From the cell containing the given text, extract its center point as (x, y) coordinate. 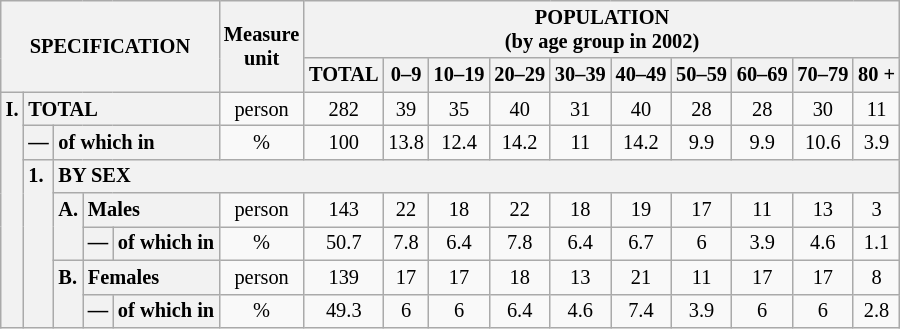
50.7 (344, 243)
60–69 (762, 75)
Measure unit (262, 46)
100 (344, 142)
A. (68, 226)
39 (406, 109)
1.1 (876, 243)
35 (460, 109)
Males (151, 210)
B. (68, 294)
8 (876, 277)
30 (824, 109)
1. (38, 243)
SPECIFICATION (110, 46)
21 (642, 277)
6.7 (642, 243)
30–39 (580, 75)
Females (151, 277)
10–19 (460, 75)
49.3 (344, 311)
POPULATION (by age group in 2002) (602, 29)
143 (344, 210)
I. (12, 210)
282 (344, 109)
19 (642, 210)
50–59 (702, 75)
80 + (876, 75)
70–79 (824, 75)
139 (344, 277)
3 (876, 210)
13.8 (406, 142)
0–9 (406, 75)
40–49 (642, 75)
7.4 (642, 311)
12.4 (460, 142)
20–29 (520, 75)
10.6 (824, 142)
BY SEX (477, 176)
31 (580, 109)
2.8 (876, 311)
